Identify which cell holds the provided text, then report its [x, y] central coordinate. 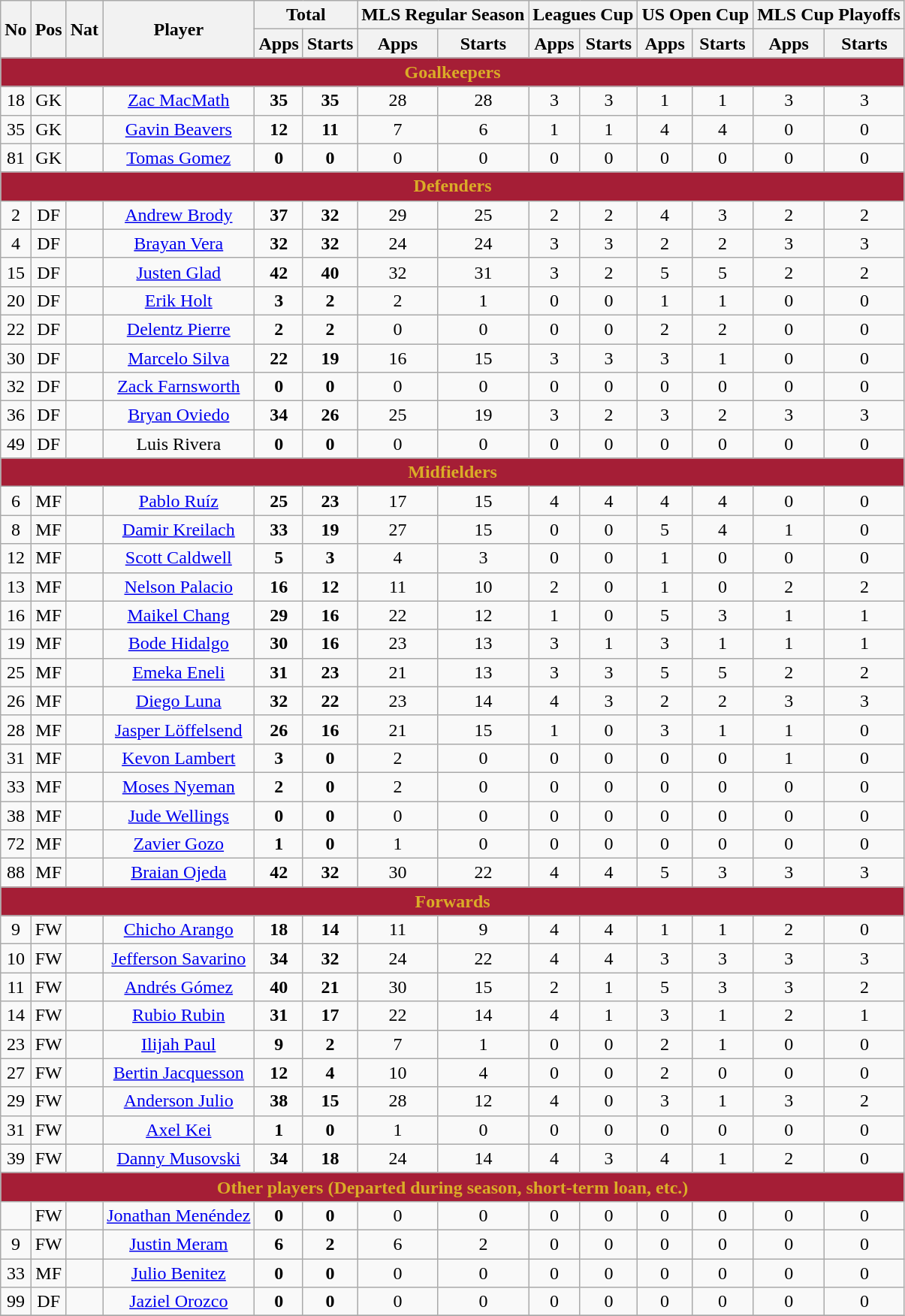
72 [16, 844]
Justin Meram [179, 1244]
Marcelo Silva [179, 358]
Bode Hidalgo [179, 644]
Nelson Palacio [179, 587]
Luis Rivera [179, 444]
Total [306, 15]
Jaziel Orozco [179, 1302]
Danny Musovski [179, 1158]
Brayan Vera [179, 243]
Nat [84, 29]
Jasper Löffelsend [179, 729]
Damir Kreilach [179, 530]
Kevon Lambert [179, 758]
20 [16, 300]
Rubio Rubin [179, 1016]
49 [16, 444]
Chicho Arango [179, 930]
Andrés Gómez [179, 987]
MLS Cup Playoffs [829, 15]
Diego Luna [179, 701]
Bryan Oviedo [179, 415]
Jefferson Savarino [179, 958]
Defenders [453, 186]
Gavin Beavers [179, 129]
Jonathan Menéndez [179, 1215]
MLS Regular Season [443, 15]
99 [16, 1302]
Delentz Pierre [179, 329]
8 [16, 530]
Midfielders [453, 472]
Andrew Brody [179, 215]
Ilijah Paul [179, 1044]
39 [16, 1158]
Bertin Jacquesson [179, 1073]
US Open Cup [695, 15]
Scott Caldwell [179, 558]
Maikel Chang [179, 615]
Other players (Departed during season, short-term loan, etc.) [453, 1187]
37 [279, 215]
Tomas Gomez [179, 158]
Forwards [453, 901]
81 [16, 158]
Justen Glad [179, 272]
Pablo Ruíz [179, 501]
88 [16, 873]
Axel Kei [179, 1130]
Zac MacMath [179, 101]
Zack Farnsworth [179, 387]
No [16, 29]
Julio Benitez [179, 1273]
Pos [48, 29]
Zavier Gozo [179, 844]
Goalkeepers [453, 72]
Emeka Eneli [179, 672]
Player [179, 29]
36 [16, 415]
Erik Holt [179, 300]
Braian Ojeda [179, 873]
Anderson Julio [179, 1101]
Leagues Cup [583, 15]
Jude Wellings [179, 815]
Moses Nyeman [179, 786]
